Output the [x, y] coordinate of the center of the cell containing the given text.  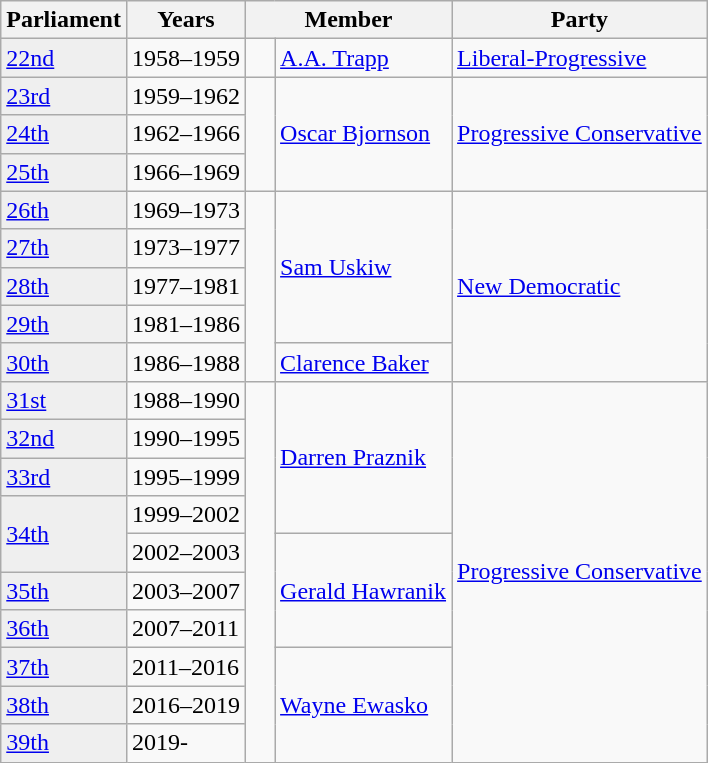
Clarence Baker [364, 362]
37th [64, 667]
Sam Uskiw [364, 267]
23rd [64, 96]
Oscar Bjornson [364, 134]
Member [349, 20]
Party [580, 20]
1988–1990 [186, 400]
Gerald Hawranik [364, 591]
34th [64, 534]
25th [64, 172]
2002–2003 [186, 553]
26th [64, 210]
29th [64, 324]
36th [64, 629]
22nd [64, 58]
2007–2011 [186, 629]
1969–1973 [186, 210]
Parliament [64, 20]
24th [64, 134]
1986–1988 [186, 362]
35th [64, 591]
1973–1977 [186, 248]
1958–1959 [186, 58]
2003–2007 [186, 591]
2016–2019 [186, 705]
Liberal-Progressive [580, 58]
30th [64, 362]
Darren Praznik [364, 457]
38th [64, 705]
2019- [186, 743]
33rd [64, 477]
32nd [64, 438]
1990–1995 [186, 438]
1962–1966 [186, 134]
39th [64, 743]
1981–1986 [186, 324]
Years [186, 20]
1999–2002 [186, 515]
27th [64, 248]
1959–1962 [186, 96]
Wayne Ewasko [364, 705]
1966–1969 [186, 172]
A.A. Trapp [364, 58]
28th [64, 286]
31st [64, 400]
1977–1981 [186, 286]
2011–2016 [186, 667]
1995–1999 [186, 477]
New Democratic [580, 286]
